Return [x, y] of the center of cell containing provided text 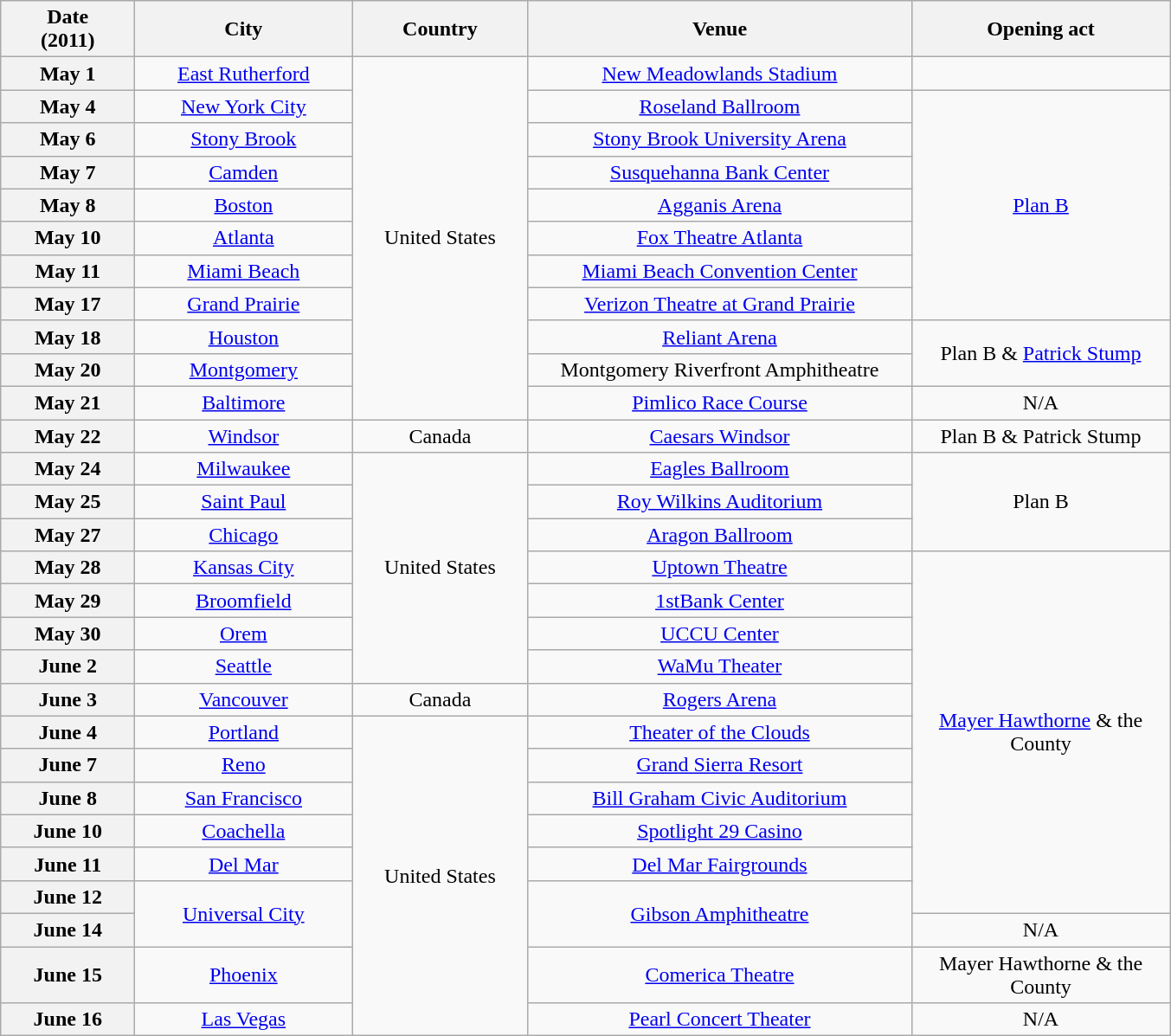
Atlanta [244, 238]
May 1 [68, 74]
Date(2011) [68, 29]
Montgomery Riverfront Amphitheatre [720, 370]
May 4 [68, 106]
May 21 [68, 402]
May 10 [68, 238]
San Francisco [244, 798]
Camden [244, 172]
UCCU Center [720, 634]
Fox Theatre Atlanta [720, 238]
May 20 [68, 370]
Country [440, 29]
Eagles Ballroom [720, 469]
Uptown Theatre [720, 568]
May 11 [68, 271]
Chicago [244, 535]
Del Mar Fairgrounds [720, 864]
Comerica Theatre [720, 975]
City [244, 29]
Venue [720, 29]
June 2 [68, 666]
Pimlico Race Course [720, 402]
May 27 [68, 535]
Pearl Concert Theater [720, 1020]
May 17 [68, 304]
Bill Graham Civic Auditorium [720, 798]
May 22 [68, 435]
New Meadowlands Stadium [720, 74]
May 18 [68, 337]
June 4 [68, 732]
Grand Prairie [244, 304]
Caesars Windsor [720, 435]
June 3 [68, 699]
June 12 [68, 897]
Boston [244, 205]
June 8 [68, 798]
Opening act [1040, 29]
New York City [244, 106]
1stBank Center [720, 601]
Milwaukee [244, 469]
June 14 [68, 930]
Portland [244, 732]
June 15 [68, 975]
Coachella [244, 831]
Roseland Ballroom [720, 106]
June 7 [68, 765]
Miami Beach Convention Center [720, 271]
May 8 [68, 205]
Rogers Arena [720, 699]
Phoenix [244, 975]
Montgomery [244, 370]
Verizon Theatre at Grand Prairie [720, 304]
Agganis Arena [720, 205]
Las Vegas [244, 1020]
June 11 [68, 864]
May 6 [68, 139]
Universal City [244, 913]
Windsor [244, 435]
Stony Brook [244, 139]
Susquehanna Bank Center [720, 172]
May 24 [68, 469]
Vancouver [244, 699]
May 25 [68, 502]
Grand Sierra Resort [720, 765]
Orem [244, 634]
Houston [244, 337]
Spotlight 29 Casino [720, 831]
May 30 [68, 634]
Gibson Amphitheatre [720, 913]
Reliant Arena [720, 337]
WaMu Theater [720, 666]
Kansas City [244, 568]
Theater of the Clouds [720, 732]
Saint Paul [244, 502]
Seattle [244, 666]
Reno [244, 765]
Stony Brook University Arena [720, 139]
Del Mar [244, 864]
May 7 [68, 172]
June 16 [68, 1020]
June 10 [68, 831]
East Rutherford [244, 74]
May 28 [68, 568]
Miami Beach [244, 271]
Roy Wilkins Auditorium [720, 502]
Aragon Ballroom [720, 535]
Broomfield [244, 601]
Baltimore [244, 402]
May 29 [68, 601]
